Provide the [x, y] coordinate of the cell's center where the given text is located.  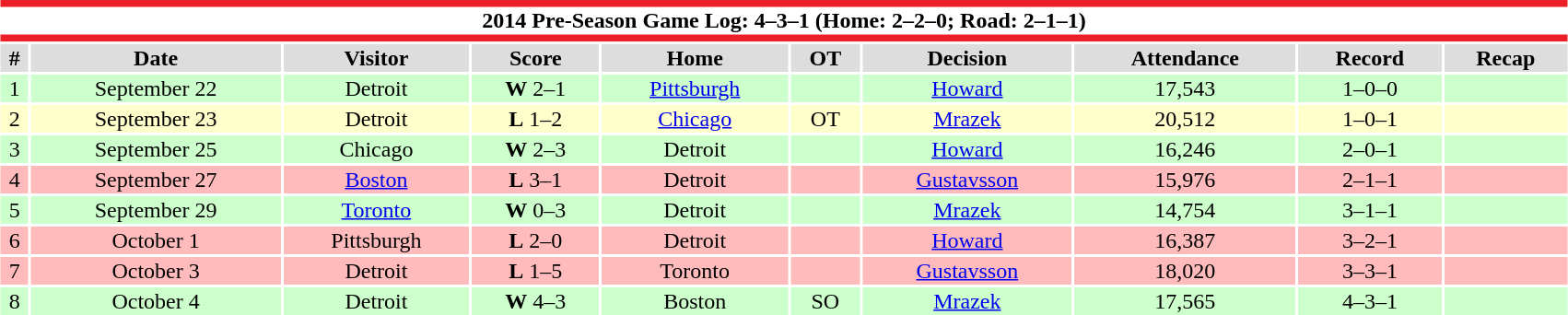
W 4–3 [535, 301]
1 [15, 88]
7 [15, 271]
Record [1369, 58]
Attendance [1185, 58]
L 1–2 [535, 119]
3–3–1 [1369, 271]
L 3–1 [535, 180]
Recap [1505, 58]
20,512 [1185, 119]
Decision [967, 58]
16,387 [1185, 240]
September 25 [157, 149]
2 [15, 119]
6 [15, 240]
# [15, 58]
September 22 [157, 88]
2014 Pre-Season Game Log: 4–3–1 (Home: 2–2–0; Road: 2–1–1) [784, 20]
14,754 [1185, 210]
2–1–1 [1369, 180]
17,543 [1185, 88]
Home [695, 58]
L 2–0 [535, 240]
September 27 [157, 180]
2–0–1 [1369, 149]
Date [157, 58]
October 4 [157, 301]
October 1 [157, 240]
4 [15, 180]
L 1–5 [535, 271]
4–3–1 [1369, 301]
18,020 [1185, 271]
16,246 [1185, 149]
1–0–1 [1369, 119]
September 29 [157, 210]
W 2–3 [535, 149]
3–1–1 [1369, 210]
8 [15, 301]
W 2–1 [535, 88]
15,976 [1185, 180]
3 [15, 149]
SO [825, 301]
W 0–3 [535, 210]
September 23 [157, 119]
5 [15, 210]
Visitor [376, 58]
1–0–0 [1369, 88]
October 3 [157, 271]
17,565 [1185, 301]
3–2–1 [1369, 240]
Score [535, 58]
